Determine the [X, Y] coordinate at the center of the cell enclosing the given text.  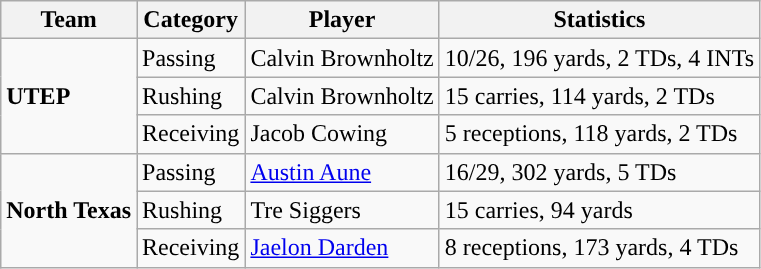
Statistics [599, 20]
8 receptions, 173 yards, 4 TDs [599, 248]
Category [190, 20]
15 carries, 114 yards, 2 TDs [599, 96]
15 carries, 94 yards [599, 210]
Player [342, 20]
UTEP [69, 96]
Jaelon Darden [342, 248]
Tre Siggers [342, 210]
Team [69, 20]
North Texas [69, 210]
5 receptions, 118 yards, 2 TDs [599, 134]
Jacob Cowing [342, 134]
Austin Aune [342, 172]
16/29, 302 yards, 5 TDs [599, 172]
10/26, 196 yards, 2 TDs, 4 INTs [599, 58]
